Return the (X, Y) coordinate for the center point of the cell that contains the specified text.  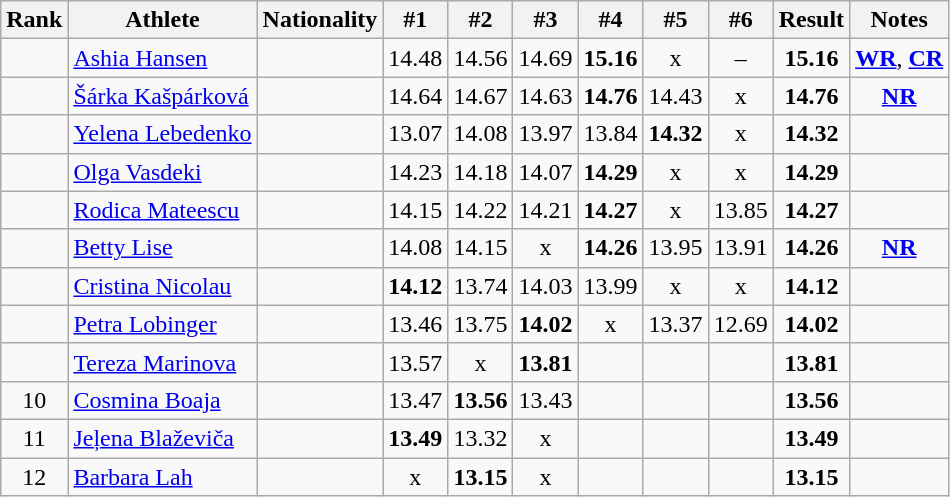
13.95 (676, 248)
14.63 (546, 96)
Olga Vasdeki (162, 172)
14.48 (416, 58)
14.22 (480, 210)
13.91 (740, 248)
#6 (740, 20)
Rank (34, 20)
#5 (676, 20)
12 (34, 477)
13.46 (416, 324)
13.75 (480, 324)
14.67 (480, 96)
13.57 (416, 362)
13.74 (480, 286)
13.43 (546, 400)
13.99 (610, 286)
#4 (610, 20)
Cosmina Boaja (162, 400)
Šárka Kašpárková (162, 96)
Athlete (162, 20)
14.64 (416, 96)
11 (34, 438)
14.23 (416, 172)
Nationality (320, 20)
13.85 (740, 210)
Ashia Hansen (162, 58)
14.18 (480, 172)
Jeļena Blaževiča (162, 438)
12.69 (740, 324)
WR, CR (900, 58)
14.69 (546, 58)
Result (811, 20)
#2 (480, 20)
Petra Lobinger (162, 324)
14.21 (546, 210)
13.97 (546, 134)
10 (34, 400)
Barbara Lah (162, 477)
Cristina Nicolau (162, 286)
13.32 (480, 438)
Yelena Lebedenko (162, 134)
13.37 (676, 324)
14.03 (546, 286)
#1 (416, 20)
– (740, 58)
Tereza Marinova (162, 362)
Betty Lise (162, 248)
14.07 (546, 172)
#3 (546, 20)
Rodica Mateescu (162, 210)
14.43 (676, 96)
13.07 (416, 134)
13.84 (610, 134)
13.47 (416, 400)
14.56 (480, 58)
Notes (900, 20)
